Return [X, Y] of the center of cell containing provided text 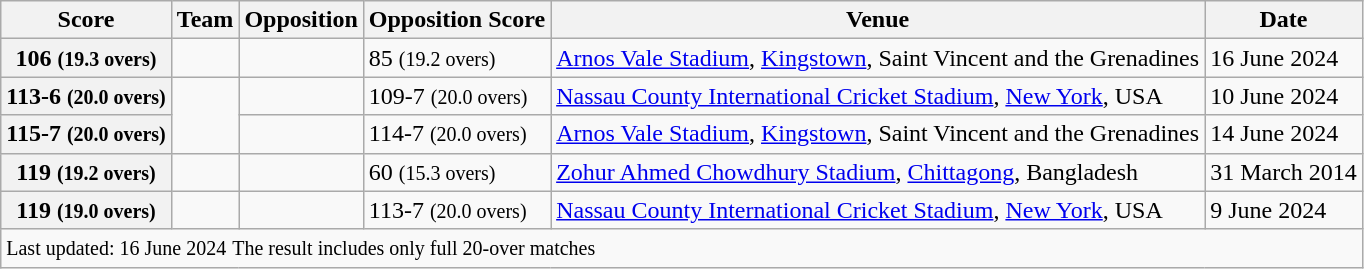
113-7 (20.0 overs) [456, 210]
14 June 2024 [1284, 134]
60 (15.3 overs) [456, 172]
Opposition Score [456, 20]
9 June 2024 [1284, 210]
31 March 2014 [1284, 172]
Score [86, 20]
Zohur Ahmed Chowdhury Stadium, Chittagong, Bangladesh [878, 172]
119 (19.2 overs) [86, 172]
Last updated: 16 June 2024 The result includes only full 20-over matches [682, 248]
85 (19.2 overs) [456, 58]
Venue [878, 20]
114-7 (20.0 overs) [456, 134]
106 (19.3 overs) [86, 58]
Date [1284, 20]
Opposition [301, 20]
119 (19.0 overs) [86, 210]
113-6 (20.0 overs) [86, 96]
109-7 (20.0 overs) [456, 96]
115-7 (20.0 overs) [86, 134]
16 June 2024 [1284, 58]
10 June 2024 [1284, 96]
Team [205, 20]
